Pinpoint the cell where the given text exists, returning its (X, Y) midpoint coordinate. 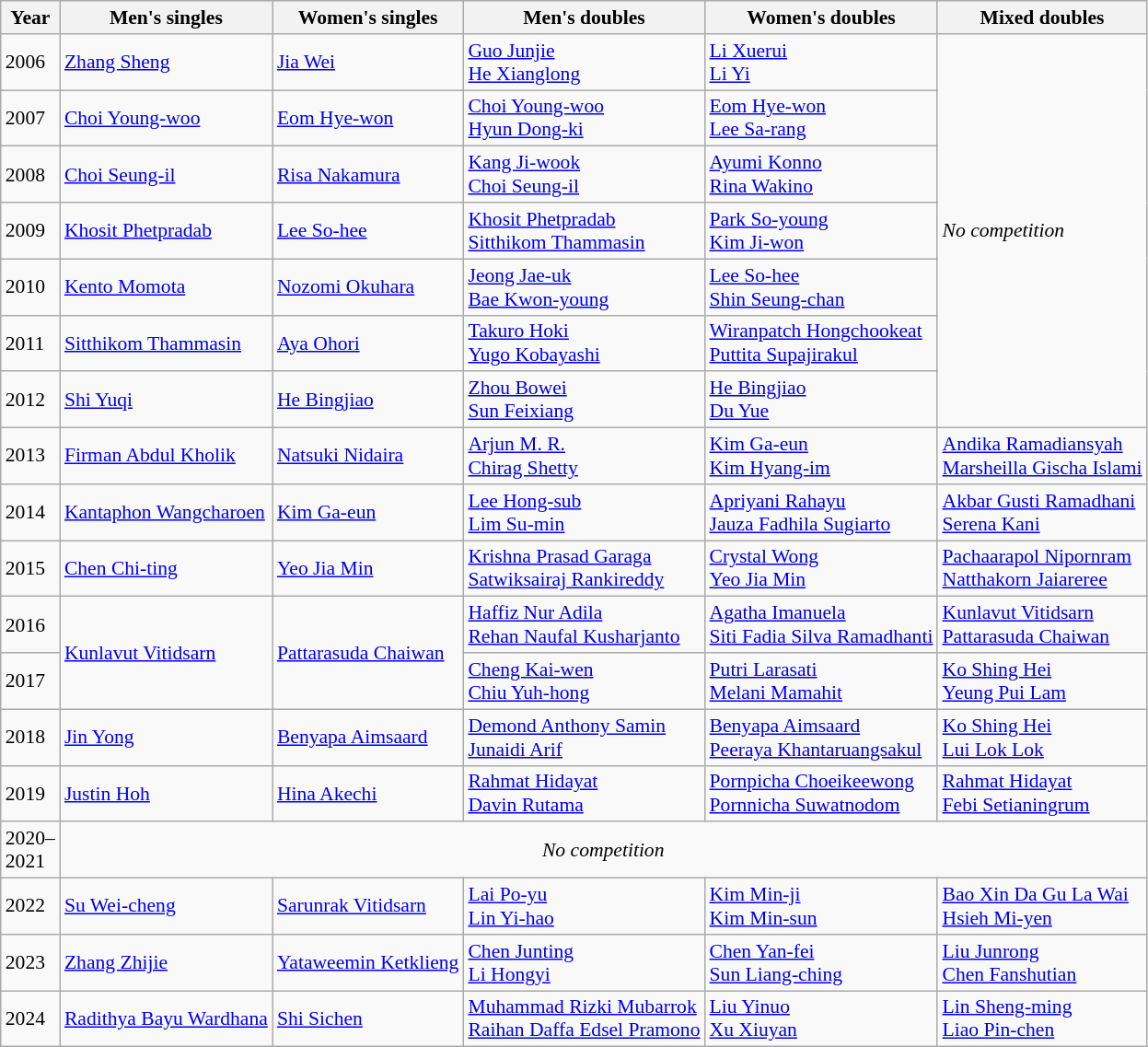
Yataweemin Ketklieng (368, 963)
2010 (30, 287)
He Bingjiao Du Yue (821, 400)
Zhou Bowei Sun Feixiang (584, 400)
2018 (30, 737)
Rahmat Hidayat Davin Rutama (584, 794)
Andika Ramadiansyah Marsheilla Gischa Islami (1042, 457)
2019 (30, 794)
Khosit Phetpradab Sitthikom Thammasin (584, 230)
Eom Hye-won (368, 118)
Women's singles (368, 17)
Pattarasuda Chaiwan (368, 653)
Krishna Prasad Garaga Satwiksairaj Rankireddy (584, 569)
Kim Min-ji Kim Min-sun (821, 906)
Chen Yan-fei Sun Liang-ching (821, 963)
Shi Sichen (368, 1018)
Khosit Phetpradab (166, 230)
Guo Junjie He Xianglong (584, 63)
Jeong Jae-uk Bae Kwon-young (584, 287)
Putri Larasati Melani Mamahit (821, 681)
Ayumi Konno Rina Wakino (821, 175)
Kim Ga-eun Kim Hyang-im (821, 457)
Wiranpatch Hongchookeat Puttita Supajirakul (821, 343)
Hina Akechi (368, 794)
Sarunrak Vitidsarn (368, 906)
2014 (30, 512)
Rahmat Hidayat Febi Setianingrum (1042, 794)
2015 (30, 569)
Ko Shing Hei Lui Lok Lok (1042, 737)
Zhang Sheng (166, 63)
2011 (30, 343)
2008 (30, 175)
Shi Yuqi (166, 400)
Eom Hye-won Lee Sa-rang (821, 118)
2009 (30, 230)
Agatha Imanuela Siti Fadia Silva Ramadhanti (821, 624)
Kunlavut Vitidsarn Pattarasuda Chaiwan (1042, 624)
Benyapa Aimsaard Peeraya Khantaruangsakul (821, 737)
Radithya Bayu Wardhana (166, 1018)
Choi Seung-il (166, 175)
Demond Anthony Samin Junaidi Arif (584, 737)
Aya Ohori (368, 343)
Su Wei-cheng (166, 906)
Firman Abdul Kholik (166, 457)
2012 (30, 400)
Li Xuerui Li Yi (821, 63)
2023 (30, 963)
Nozomi Okuhara (368, 287)
Kim Ga-eun (368, 512)
Risa Nakamura (368, 175)
Apriyani Rahayu Jauza Fadhila Sugiarto (821, 512)
Zhang Zhijie (166, 963)
Choi Young-woo Hyun Dong-ki (584, 118)
Jin Yong (166, 737)
Year (30, 17)
Cheng Kai-wen Chiu Yuh-hong (584, 681)
Yeo Jia Min (368, 569)
Crystal Wong Yeo Jia Min (821, 569)
Women's doubles (821, 17)
He Bingjiao (368, 400)
Kento Momota (166, 287)
Jia Wei (368, 63)
Men's doubles (584, 17)
2017 (30, 681)
2016 (30, 624)
Chen Chi-ting (166, 569)
2024 (30, 1018)
Sitthikom Thammasin (166, 343)
Haffiz Nur Adila Rehan Naufal Kusharjanto (584, 624)
Lee So-hee (368, 230)
Muhammad Rizki Mubarrok Raihan Daffa Edsel Pramono (584, 1018)
Men's singles (166, 17)
2007 (30, 118)
Choi Young-woo (166, 118)
Natsuki Nidaira (368, 457)
Kang Ji-wook Choi Seung-il (584, 175)
Kunlavut Vitidsarn (166, 653)
2022 (30, 906)
Pornpicha Choeikeewong Pornnicha Suwatnodom (821, 794)
Ko Shing Hei Yeung Pui Lam (1042, 681)
Mixed doubles (1042, 17)
Liu Yinuo Xu Xiuyan (821, 1018)
Kantaphon Wangcharoen (166, 512)
Lin Sheng-ming Liao Pin-chen (1042, 1018)
Lee So-hee Shin Seung-chan (821, 287)
Justin Hoh (166, 794)
Bao Xin Da Gu La Wai Hsieh Mi-yen (1042, 906)
2020–2021 (30, 851)
Lee Hong-sub Lim Su-min (584, 512)
Park So-young Kim Ji-won (821, 230)
Lai Po-yu Lin Yi-hao (584, 906)
Benyapa Aimsaard (368, 737)
Liu Junrong Chen Fanshutian (1042, 963)
Arjun M. R. Chirag Shetty (584, 457)
Pachaarapol Nipornram Natthakorn Jaiareree (1042, 569)
Chen Junting Li Hongyi (584, 963)
Akbar Gusti Ramadhani Serena Kani (1042, 512)
2006 (30, 63)
Takuro Hoki Yugo Kobayashi (584, 343)
2013 (30, 457)
